For the text-containing cell, return its midpoint in [x, y] coordinate format. 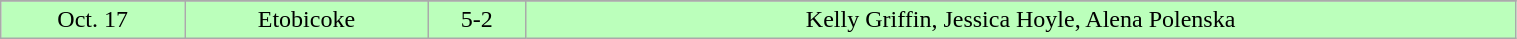
5-2 [476, 20]
Kelly Griffin, Jessica Hoyle, Alena Polenska [1020, 20]
Oct. 17 [93, 20]
Etobicoke [307, 20]
